Search for the cell housing the specified text and yield its (x, y) center coordinate. 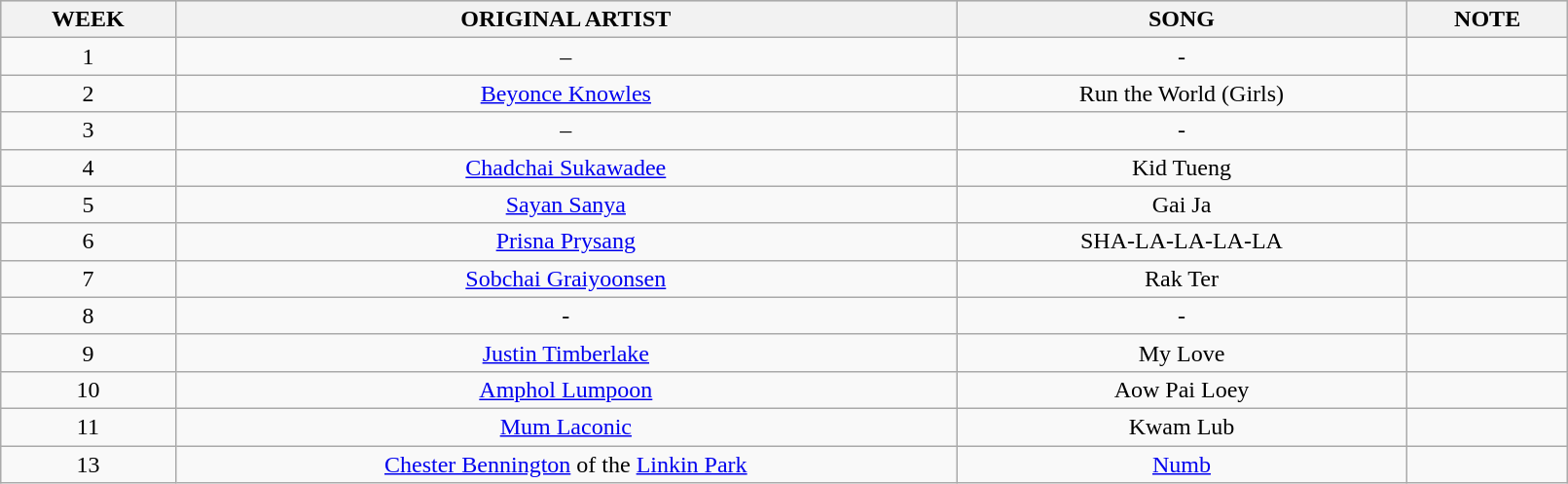
2 (88, 93)
9 (88, 353)
4 (88, 168)
Kid Tueng (1182, 168)
Rak Ter (1182, 279)
6 (88, 242)
Sayan Sanya (565, 205)
Amphol Lumpoon (565, 390)
1 (88, 56)
Kwam Lub (1182, 427)
ORIGINAL ARTIST (565, 19)
Aow Pai Loey (1182, 390)
My Love (1182, 353)
WEEK (88, 19)
NOTE (1487, 19)
13 (88, 465)
SONG (1182, 19)
3 (88, 130)
SHA-LA-LA-LA-LA (1182, 242)
Sobchai Graiyoonsen (565, 279)
Justin Timberlake (565, 353)
Chadchai Sukawadee (565, 168)
Gai Ja (1182, 205)
7 (88, 279)
5 (88, 205)
11 (88, 427)
Chester Bennington of the Linkin Park (565, 465)
Prisna Prysang (565, 242)
Beyonce Knowles (565, 93)
8 (88, 316)
10 (88, 390)
Run the World (Girls) (1182, 93)
Mum Laconic (565, 427)
Numb (1182, 465)
